Pinpoint the cell where the given text exists, returning its [x, y] midpoint coordinate. 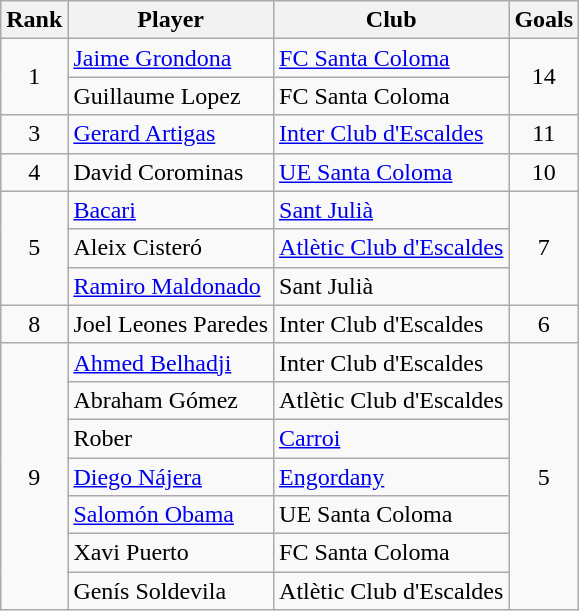
Engordany [392, 477]
Aleix Cisteró [171, 248]
3 [34, 134]
Ahmed Belhadji [171, 362]
Guillaume Lopez [171, 96]
1 [34, 77]
Rober [171, 438]
Club [392, 20]
David Corominas [171, 172]
Ramiro Maldonado [171, 286]
10 [544, 172]
Bacari [171, 210]
Player [171, 20]
4 [34, 172]
Genís Soldevila [171, 591]
7 [544, 248]
Gerard Artigas [171, 134]
Abraham Gómez [171, 400]
Diego Nájera [171, 477]
Rank [34, 20]
6 [544, 324]
Salomón Obama [171, 515]
Xavi Puerto [171, 553]
Goals [544, 20]
Jaime Grondona [171, 58]
Joel Leones Paredes [171, 324]
11 [544, 134]
Carroi [392, 438]
9 [34, 476]
8 [34, 324]
14 [544, 77]
